Provide the [x, y] coordinate of the cell's center where the given text is located.  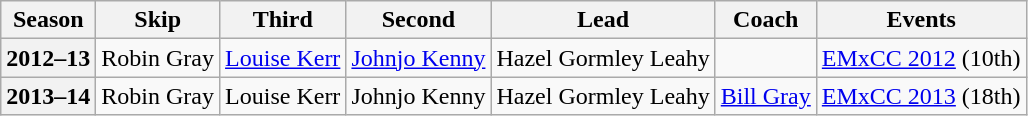
Coach [766, 20]
Season [48, 20]
Third [283, 20]
2013–14 [48, 96]
2012–13 [48, 58]
Second [418, 20]
Lead [603, 20]
EMxCC 2012 (10th) [921, 58]
Events [921, 20]
Bill Gray [766, 96]
Skip [158, 20]
EMxCC 2013 (18th) [921, 96]
